Capture the cell that displays the provided text and extract its (x, y) central coordinate. 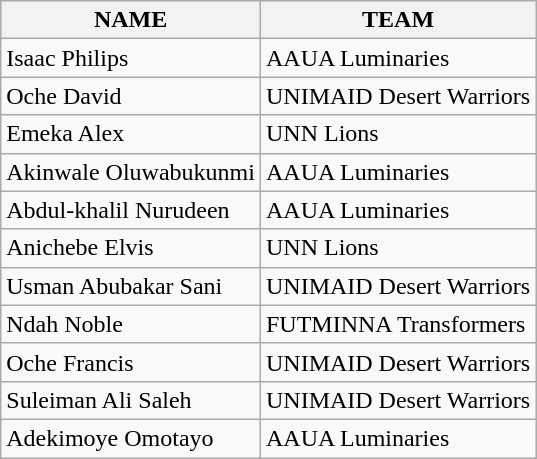
Akinwale Oluwabukunmi (131, 172)
Suleiman Ali Saleh (131, 400)
Anichebe Elvis (131, 248)
Oche Francis (131, 362)
Usman Abubakar Sani (131, 286)
Ndah Noble (131, 324)
Adekimoye Omotayo (131, 438)
TEAM (398, 20)
FUTMINNA Transformers (398, 324)
Emeka Alex (131, 134)
Isaac Philips (131, 58)
Oche David (131, 96)
Abdul-khalil Nurudeen (131, 210)
NAME (131, 20)
